Return the (x, y) coordinate for the center point of the cell that contains the specified text.  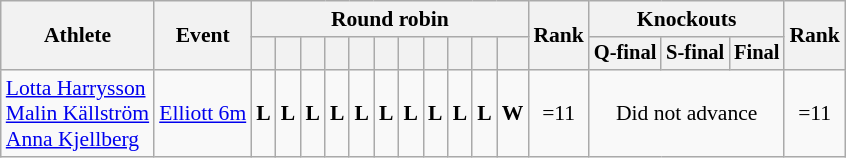
Final (756, 54)
S-final (695, 54)
Knockouts (686, 19)
Event (202, 36)
Elliott 6m (202, 114)
Athlete (78, 36)
Q-final (625, 54)
Lotta HarryssonMalin KällströmAnna Kjellberg (78, 114)
W (513, 114)
Round robin (390, 19)
Did not advance (686, 114)
